Identify which cell holds the provided text, then report its [x, y] central coordinate. 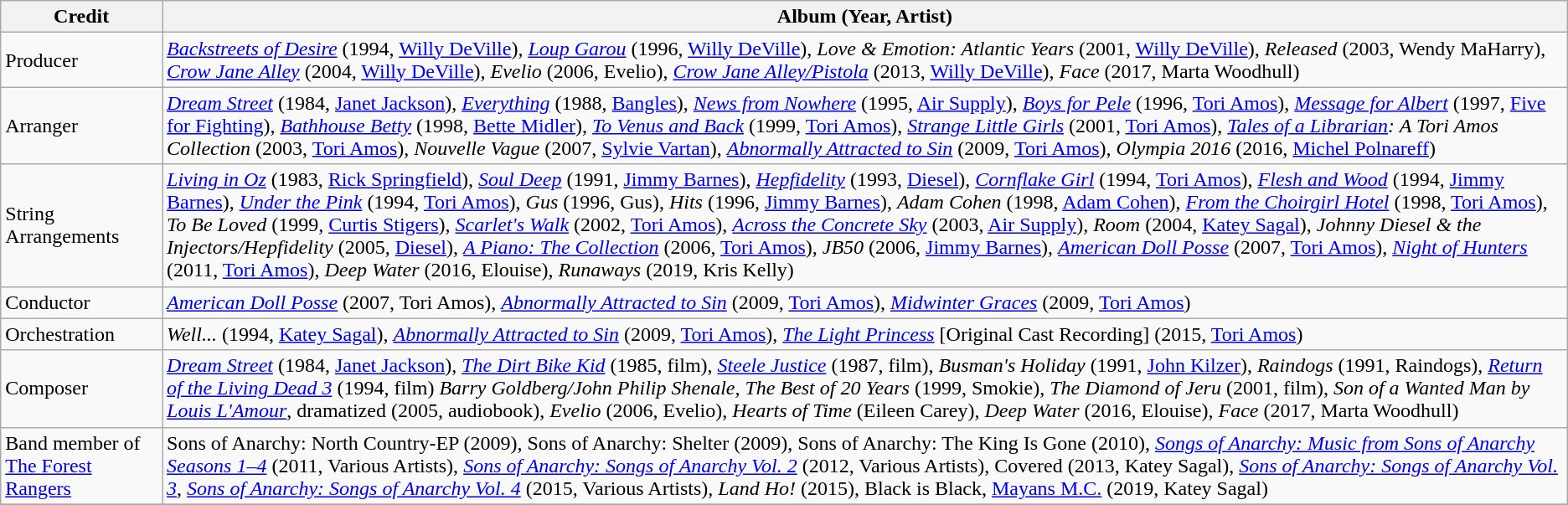
American Doll Posse (2007, Tori Amos), Abnormally Attracted to Sin (2009, Tori Amos), Midwinter Graces (2009, Tori Amos) [865, 302]
Conductor [82, 302]
Arranger [82, 126]
Composer [82, 389]
Well... (1994, Katey Sagal), Abnormally Attracted to Sin (2009, Tori Amos), The Light Princess [Original Cast Recording] (2015, Tori Amos) [865, 334]
Album (Year, Artist) [865, 17]
Producer [82, 60]
Credit [82, 17]
Band member of The Forest Rangers [82, 466]
Orchestration [82, 334]
String Arrangements [82, 225]
